Find where the given text appears and provide that cell's center as [X, Y] coordinate. 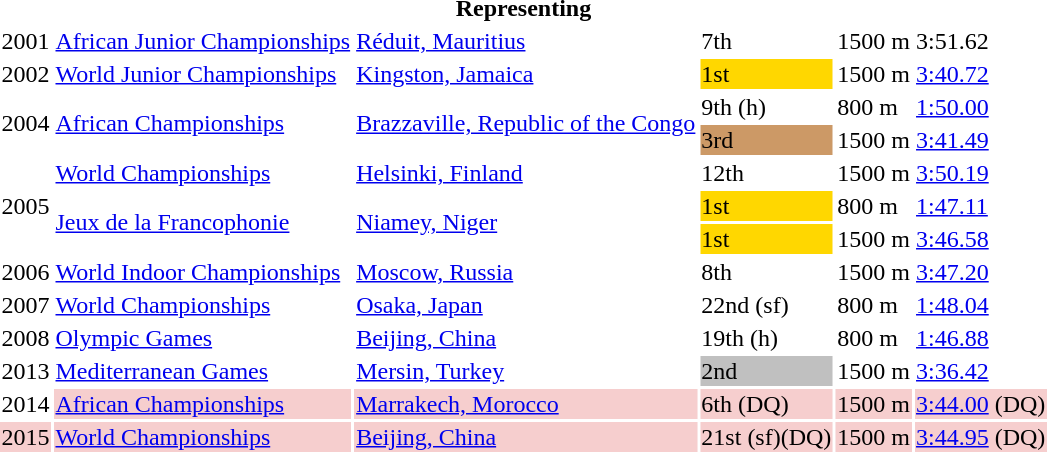
Osaka, Japan [526, 305]
2007 [26, 305]
African Junior Championships [203, 41]
12th [766, 173]
Jeux de la Francophonie [203, 222]
Olympic Games [203, 338]
21st (sf)(DQ) [766, 437]
2015 [26, 437]
3:44.95 (DQ) [981, 437]
8th [766, 272]
3:46.58 [981, 239]
2004 [26, 124]
2005 [26, 206]
2nd [766, 371]
1:46.88 [981, 338]
3:44.00 (DQ) [981, 404]
Réduit, Mauritius [526, 41]
World Junior Championships [203, 74]
3:41.49 [981, 140]
2014 [26, 404]
1:47.11 [981, 206]
3:51.62 [981, 41]
6th (DQ) [766, 404]
2013 [26, 371]
2008 [26, 338]
3:47.20 [981, 272]
Mersin, Turkey [526, 371]
Helsinki, Finland [526, 173]
2001 [26, 41]
Moscow, Russia [526, 272]
Marrakech, Morocco [526, 404]
2002 [26, 74]
1:48.04 [981, 305]
Brazzaville, Republic of the Congo [526, 124]
World Indoor Championships [203, 272]
2006 [26, 272]
Kingston, Jamaica [526, 74]
3:36.42 [981, 371]
Niamey, Niger [526, 222]
22nd (sf) [766, 305]
3:40.72 [981, 74]
3rd [766, 140]
1:50.00 [981, 107]
7th [766, 41]
3:50.19 [981, 173]
Mediterranean Games [203, 371]
9th (h) [766, 107]
19th (h) [766, 338]
